Return the [X, Y] coordinate for the center point of the cell that contains the specified text.  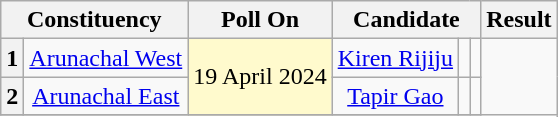
Arunachal East [106, 96]
1 [12, 58]
Arunachal West [106, 58]
Kiren Rijiju [395, 58]
Constituency [94, 20]
Tapir Gao [395, 96]
2 [12, 96]
Candidate [406, 20]
19 April 2024 [260, 77]
Poll On [260, 20]
Result [519, 20]
